Identify which cell holds the provided text, then report its [X, Y] central coordinate. 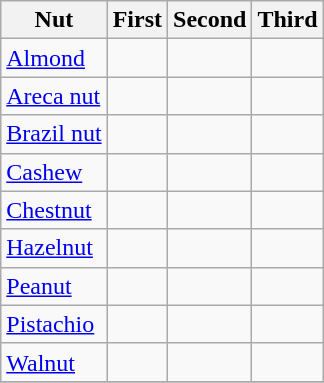
Peanut [54, 286]
Cashew [54, 172]
Walnut [54, 362]
Chestnut [54, 210]
First [137, 20]
Pistachio [54, 324]
Almond [54, 58]
Third [288, 20]
Nut [54, 20]
Hazelnut [54, 248]
Brazil nut [54, 134]
Second [210, 20]
Areca nut [54, 96]
